Detect which cell encompasses the target text, then output its (X, Y) center coordinate. 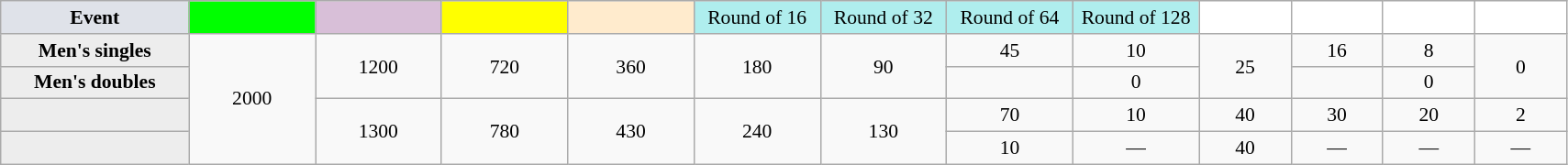
240 (757, 132)
16 (1337, 50)
Men's singles (95, 50)
8 (1429, 50)
Round of 64 (1010, 17)
Event (95, 17)
25 (1245, 66)
1300 (379, 132)
720 (505, 66)
Round of 32 (884, 17)
Round of 128 (1136, 17)
90 (884, 66)
30 (1337, 115)
20 (1429, 115)
130 (884, 132)
180 (757, 66)
Men's doubles (95, 82)
45 (1010, 50)
430 (631, 132)
780 (505, 132)
360 (631, 66)
70 (1010, 115)
2 (1520, 115)
Round of 16 (757, 17)
1200 (379, 66)
2000 (252, 99)
